Return the (X, Y) coordinate for the center point of the cell that contains the specified text.  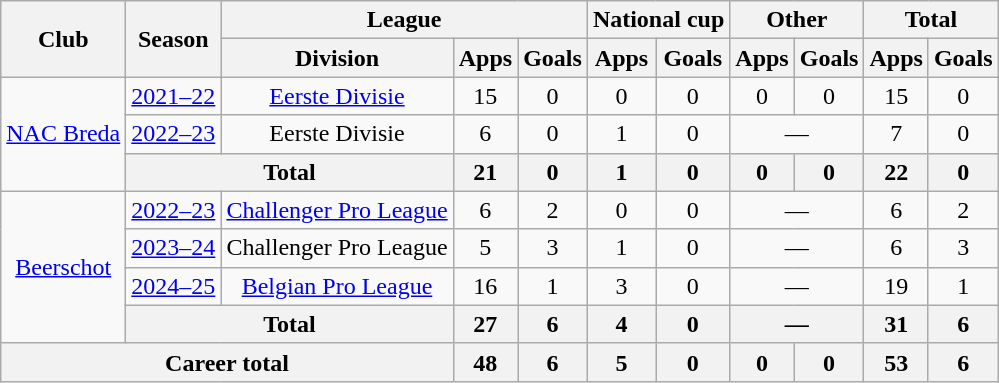
27 (485, 324)
21 (485, 172)
48 (485, 362)
16 (485, 286)
Other (797, 20)
4 (621, 324)
Club (64, 39)
National cup (658, 20)
Season (174, 39)
2024–25 (174, 286)
League (404, 20)
Beerschot (64, 267)
Career total (227, 362)
NAC Breda (64, 134)
53 (896, 362)
19 (896, 286)
2021–22 (174, 96)
22 (896, 172)
2023–24 (174, 248)
31 (896, 324)
7 (896, 134)
Belgian Pro League (337, 286)
Division (337, 58)
